Determine the [X, Y] coordinate at the center of the cell enclosing the given text.  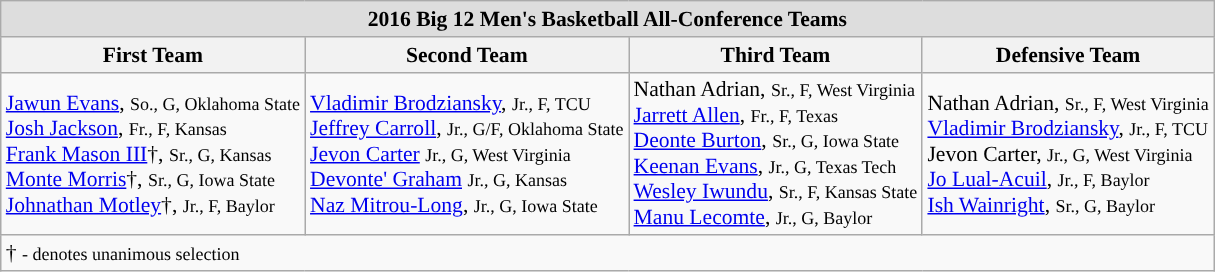
Defensive Team [1068, 55]
† - denotes unanimous selection [608, 254]
First Team [153, 55]
Third Team [776, 55]
2016 Big 12 Men's Basketball All-Conference Teams [608, 19]
Second Team [467, 55]
